Scan for the cell matching the given text and deliver its (x, y) coordinate at center. 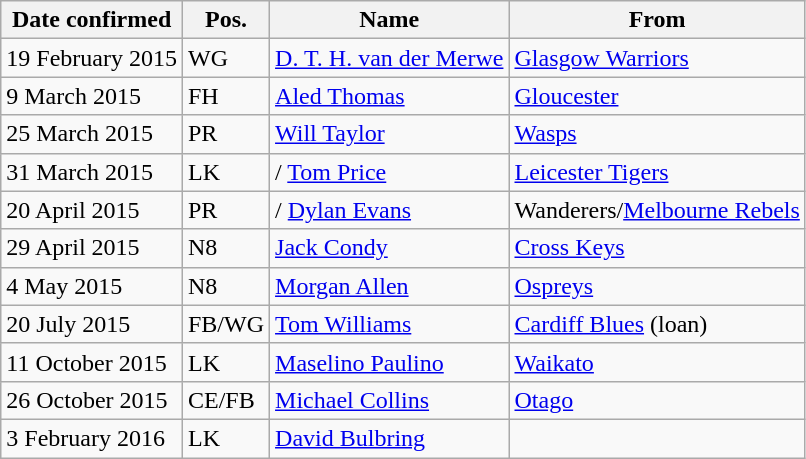
Morgan Allen (390, 286)
CE/FB (226, 400)
31 March 2015 (92, 172)
4 May 2015 (92, 286)
9 March 2015 (92, 96)
25 March 2015 (92, 134)
Otago (657, 400)
Cross Keys (657, 248)
20 July 2015 (92, 324)
Wanderers/Melbourne Rebels (657, 210)
11 October 2015 (92, 362)
FH (226, 96)
WG (226, 58)
Jack Condy (390, 248)
Gloucester (657, 96)
Will Taylor (390, 134)
Tom Williams (390, 324)
D. T. H. van der Merwe (390, 58)
Aled Thomas (390, 96)
FB/WG (226, 324)
David Bulbring (390, 438)
/ Tom Price (390, 172)
Maselino Paulino (390, 362)
20 April 2015 (92, 210)
Date confirmed (92, 20)
Michael Collins (390, 400)
Glasgow Warriors (657, 58)
From (657, 20)
19 February 2015 (92, 58)
Cardiff Blues (loan) (657, 324)
/ Dylan Evans (390, 210)
29 April 2015 (92, 248)
26 October 2015 (92, 400)
Name (390, 20)
Ospreys (657, 286)
3 February 2016 (92, 438)
Leicester Tigers (657, 172)
Wasps (657, 134)
Pos. (226, 20)
Waikato (657, 362)
